Output the (x, y) coordinate of the center of the cell containing the given text.  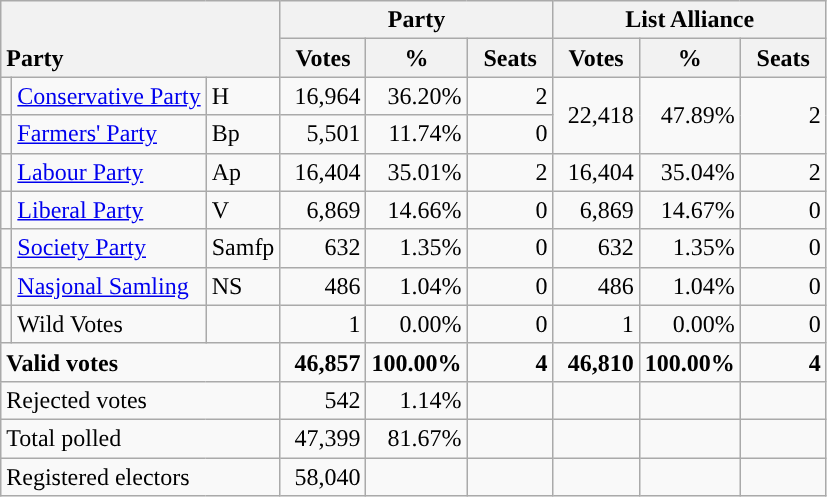
22,418 (596, 115)
11.74% (416, 134)
47.89% (690, 115)
Ap (243, 172)
46,857 (323, 362)
Bp (243, 134)
NS (243, 286)
Conservative Party (109, 96)
Society Party (109, 248)
35.04% (690, 172)
14.66% (416, 210)
H (243, 96)
542 (323, 400)
14.67% (690, 210)
35.01% (416, 172)
Nasjonal Samling (109, 286)
V (243, 210)
Total polled (140, 438)
Rejected votes (140, 400)
Liberal Party (109, 210)
Farmers' Party (109, 134)
47,399 (323, 438)
Labour Party (109, 172)
Wild Votes (109, 324)
46,810 (596, 362)
5,501 (323, 134)
36.20% (416, 96)
Registered electors (140, 477)
Samfp (243, 248)
16,964 (323, 96)
81.67% (416, 438)
1.14% (416, 400)
58,040 (323, 477)
List Alliance (690, 20)
Valid votes (140, 362)
